Return (x, y) of the center of cell containing provided text 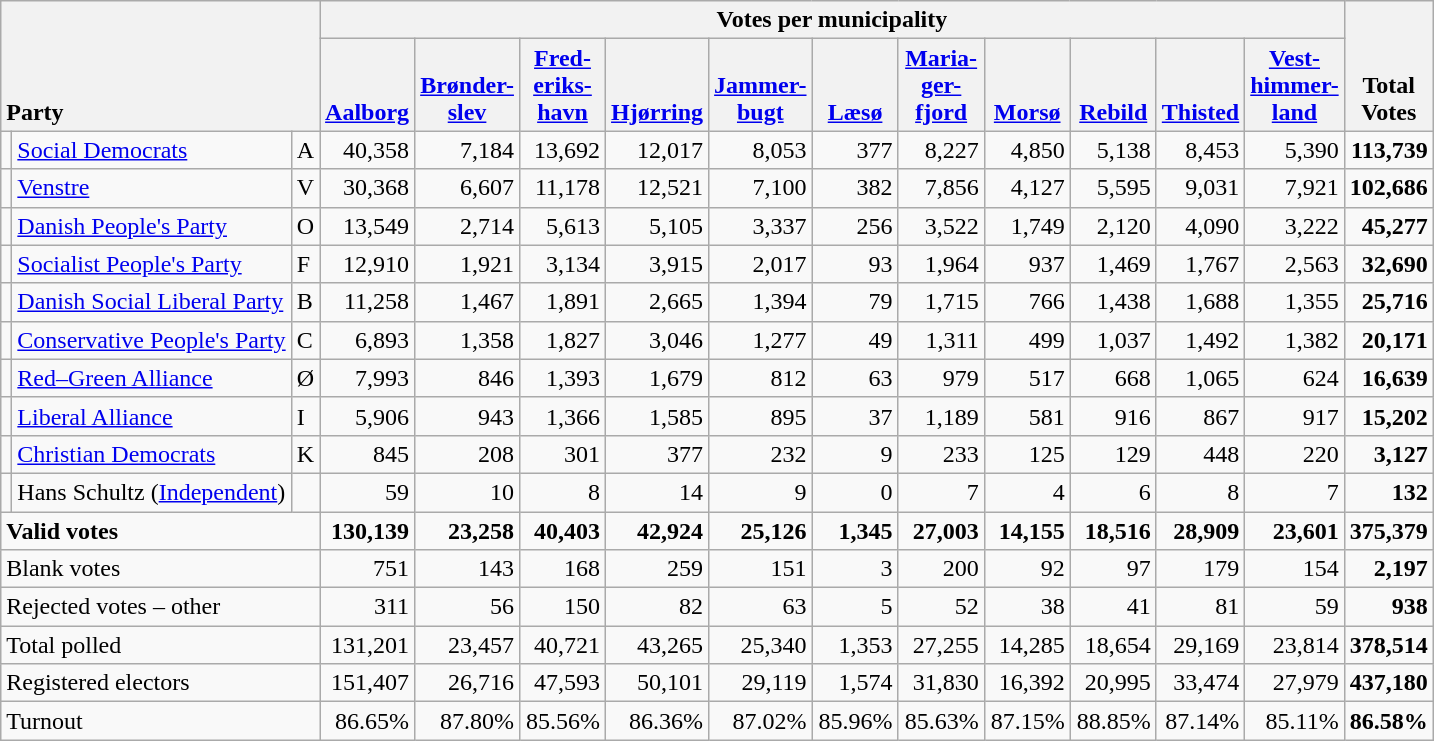
16,639 (1388, 378)
979 (941, 378)
3,915 (658, 264)
Valid votes (160, 531)
37 (855, 416)
56 (468, 607)
2,563 (1294, 264)
29,169 (1200, 645)
668 (1113, 378)
168 (562, 569)
1,189 (941, 416)
812 (760, 378)
125 (1027, 454)
1,355 (1294, 302)
O (305, 226)
232 (760, 454)
5,906 (368, 416)
1,827 (562, 340)
517 (1027, 378)
Rebild (1113, 85)
938 (1388, 607)
624 (1294, 378)
179 (1200, 569)
81 (1200, 607)
13,549 (368, 226)
4,090 (1200, 226)
867 (1200, 416)
208 (468, 454)
233 (941, 454)
16,392 (1027, 683)
1,394 (760, 302)
150 (562, 607)
1,574 (855, 683)
23,814 (1294, 645)
Christian Democrats (152, 454)
154 (1294, 569)
102,686 (1388, 188)
40,721 (562, 645)
448 (1200, 454)
14 (658, 492)
25,340 (760, 645)
113,739 (1388, 150)
30,368 (368, 188)
2,017 (760, 264)
3,134 (562, 264)
Vest- himmer- land (1294, 85)
1,366 (562, 416)
766 (1027, 302)
87.14% (1200, 721)
3,222 (1294, 226)
7,184 (468, 150)
1,469 (1113, 264)
85.96% (855, 721)
97 (1113, 569)
V (305, 188)
143 (468, 569)
Thisted (1200, 85)
1,767 (1200, 264)
1,277 (760, 340)
8,053 (760, 150)
132 (1388, 492)
1,688 (1200, 302)
0 (855, 492)
Turnout (160, 721)
1,964 (941, 264)
Aalborg (368, 85)
85.63% (941, 721)
27,255 (941, 645)
1,065 (1200, 378)
Rejected votes – other (160, 607)
5,613 (562, 226)
28,909 (1200, 531)
Blank votes (160, 569)
85.56% (562, 721)
Læsø (855, 85)
1,311 (941, 340)
1,679 (658, 378)
7,993 (368, 378)
47,593 (562, 683)
86.65% (368, 721)
Hans Schultz (Independent) (152, 492)
7,100 (760, 188)
1,382 (1294, 340)
15,202 (1388, 416)
5,138 (1113, 150)
130,139 (368, 531)
1,492 (1200, 340)
917 (1294, 416)
Fred- eriks- havn (562, 85)
Total polled (160, 645)
79 (855, 302)
Total Votes (1388, 66)
151,407 (368, 683)
256 (855, 226)
43,265 (658, 645)
9,031 (1200, 188)
20,171 (1388, 340)
B (305, 302)
3,522 (941, 226)
18,516 (1113, 531)
1,749 (1027, 226)
Morsø (1027, 85)
3,046 (658, 340)
29,119 (760, 683)
Socialist People's Party (152, 264)
916 (1113, 416)
18,654 (1113, 645)
259 (658, 569)
92 (1027, 569)
11,258 (368, 302)
3,337 (760, 226)
Danish Social Liberal Party (152, 302)
87.02% (760, 721)
301 (562, 454)
311 (368, 607)
751 (368, 569)
Registered electors (160, 683)
5 (855, 607)
1,353 (855, 645)
23,601 (1294, 531)
1,715 (941, 302)
2,120 (1113, 226)
1,891 (562, 302)
25,716 (1388, 302)
7,856 (941, 188)
86.36% (658, 721)
Jammer- bugt (760, 85)
Danish People's Party (152, 226)
3 (855, 569)
26,716 (468, 683)
Red–Green Alliance (152, 378)
5,390 (1294, 150)
1,037 (1113, 340)
23,457 (468, 645)
Maria- ger- fjord (941, 85)
5,105 (658, 226)
32,690 (1388, 264)
27,979 (1294, 683)
41 (1113, 607)
375,379 (1388, 531)
943 (468, 416)
Social Democrats (152, 150)
937 (1027, 264)
82 (658, 607)
1,358 (468, 340)
Party (160, 66)
86.58% (1388, 721)
F (305, 264)
31,830 (941, 683)
8,227 (941, 150)
14,155 (1027, 531)
378,514 (1388, 645)
131,201 (368, 645)
1,438 (1113, 302)
40,358 (368, 150)
23,258 (468, 531)
10 (468, 492)
2,197 (1388, 569)
I (305, 416)
87.15% (1027, 721)
20,995 (1113, 683)
1,393 (562, 378)
437,180 (1388, 683)
11,178 (562, 188)
6,607 (468, 188)
3,127 (1388, 454)
2,665 (658, 302)
50,101 (658, 683)
12,521 (658, 188)
7,921 (1294, 188)
2,714 (468, 226)
C (305, 340)
Votes per municipality (832, 20)
4,127 (1027, 188)
200 (941, 569)
27,003 (941, 531)
129 (1113, 454)
4,850 (1027, 150)
Ø (305, 378)
12,910 (368, 264)
846 (468, 378)
93 (855, 264)
87.80% (468, 721)
8,453 (1200, 150)
38 (1027, 607)
52 (941, 607)
40,403 (562, 531)
Brønder- slev (468, 85)
1,345 (855, 531)
33,474 (1200, 683)
K (305, 454)
845 (368, 454)
Hjørring (658, 85)
A (305, 150)
6 (1113, 492)
Conservative People's Party (152, 340)
6,893 (368, 340)
88.85% (1113, 721)
14,285 (1027, 645)
382 (855, 188)
581 (1027, 416)
45,277 (1388, 226)
499 (1027, 340)
Venstre (152, 188)
220 (1294, 454)
895 (760, 416)
13,692 (562, 150)
85.11% (1294, 721)
5,595 (1113, 188)
25,126 (760, 531)
1,921 (468, 264)
49 (855, 340)
1,467 (468, 302)
1,585 (658, 416)
151 (760, 569)
42,924 (658, 531)
4 (1027, 492)
12,017 (658, 150)
Liberal Alliance (152, 416)
